Capture the cell that displays the provided text and extract its [X, Y] central coordinate. 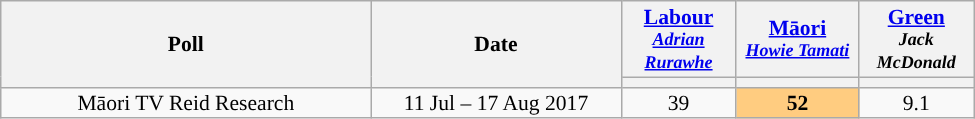
9.1 [916, 102]
GreenJack McDonald [916, 39]
LabourAdrian Rurawhe [678, 39]
39 [678, 102]
11 Jul – 17 Aug 2017 [496, 102]
Date [496, 44]
MāoriHowie Tamati [798, 39]
Māori TV Reid Research [186, 102]
52 [798, 102]
Poll [186, 44]
